Pinpoint the cell where the given text exists, returning its [X, Y] midpoint coordinate. 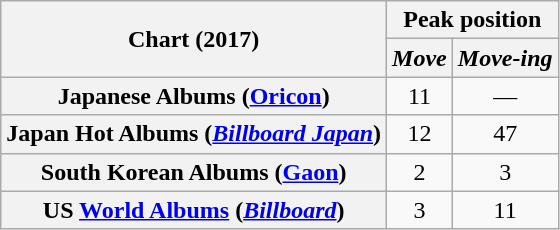
12 [420, 134]
Peak position [472, 20]
Move-ing [505, 58]
Japanese Albums (Oricon) [194, 96]
Chart (2017) [194, 39]
South Korean Albums (Gaon) [194, 172]
Move [420, 58]
— [505, 96]
Japan Hot Albums (Billboard Japan) [194, 134]
US World Albums (Billboard) [194, 210]
47 [505, 134]
2 [420, 172]
